From the cell containing the given text, extract its center point as (x, y) coordinate. 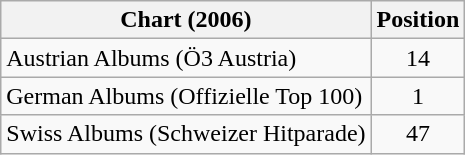
14 (418, 58)
German Albums (Offizielle Top 100) (186, 96)
Position (418, 20)
1 (418, 96)
Austrian Albums (Ö3 Austria) (186, 58)
Swiss Albums (Schweizer Hitparade) (186, 134)
Chart (2006) (186, 20)
47 (418, 134)
